Extract the (X, Y) coordinate from the center of the cell holding the provided text.  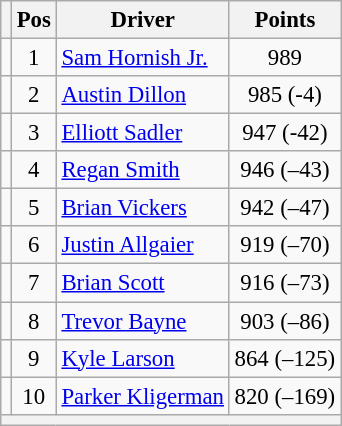
8 (34, 321)
Austin Dillon (142, 95)
942 (–47) (284, 208)
7 (34, 283)
903 (–86) (284, 321)
2 (34, 95)
Sam Hornish Jr. (142, 58)
5 (34, 208)
820 (–169) (284, 396)
10 (34, 396)
Brian Vickers (142, 208)
1 (34, 58)
Kyle Larson (142, 358)
947 (-42) (284, 133)
864 (–125) (284, 358)
Regan Smith (142, 170)
985 (-4) (284, 95)
Brian Scott (142, 283)
Trevor Bayne (142, 321)
946 (–43) (284, 170)
989 (284, 58)
Elliott Sadler (142, 133)
916 (–73) (284, 283)
Pos (34, 20)
Points (284, 20)
3 (34, 133)
Driver (142, 20)
4 (34, 170)
6 (34, 245)
Justin Allgaier (142, 245)
9 (34, 358)
919 (–70) (284, 245)
Parker Kligerman (142, 396)
